From the cell containing the given text, extract its center point as [x, y] coordinate. 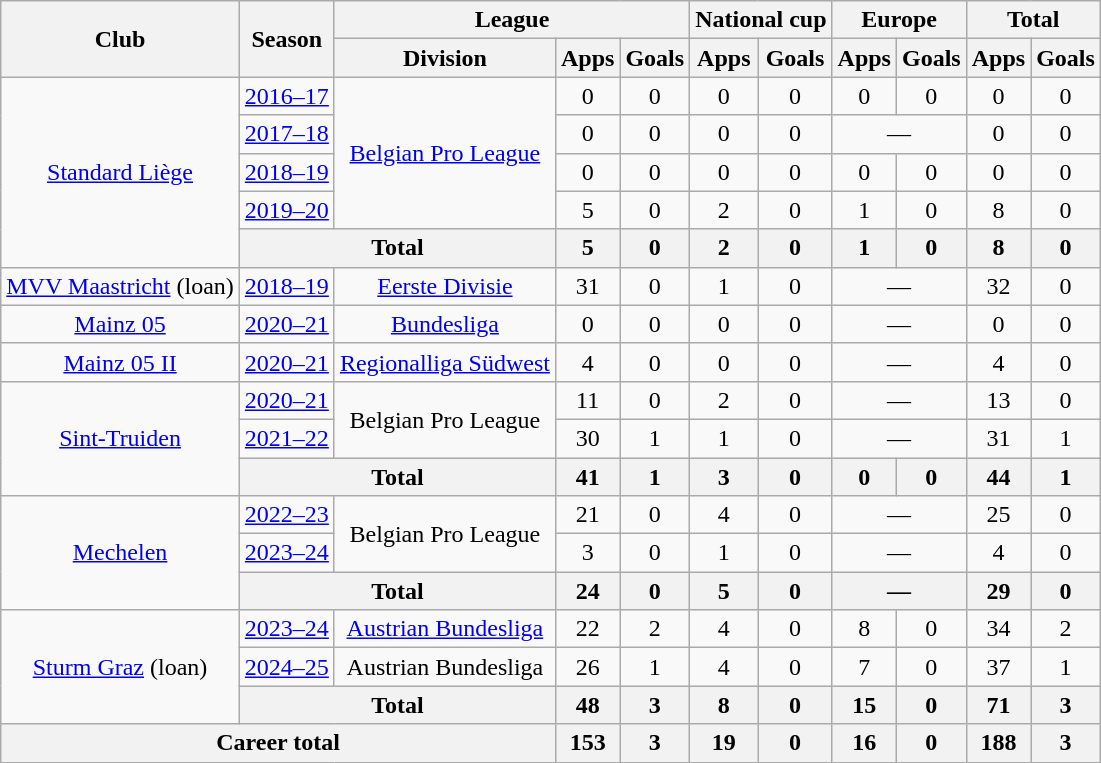
41 [587, 477]
13 [998, 400]
2019–20 [286, 210]
34 [998, 629]
National cup [761, 20]
2016–17 [286, 96]
Sturm Graz (loan) [120, 667]
16 [864, 743]
71 [998, 705]
188 [998, 743]
Mainz 05 II [120, 362]
22 [587, 629]
15 [864, 705]
21 [587, 515]
37 [998, 667]
29 [998, 591]
26 [587, 667]
Season [286, 39]
Career total [278, 743]
11 [587, 400]
19 [724, 743]
2021–22 [286, 438]
Sint-Truiden [120, 438]
Eerste Divisie [444, 286]
24 [587, 591]
MVV Maastricht (loan) [120, 286]
League [512, 20]
Bundesliga [444, 324]
153 [587, 743]
7 [864, 667]
32 [998, 286]
Regionalliga Südwest [444, 362]
Mechelen [120, 553]
Division [444, 58]
Standard Liège [120, 172]
2017–18 [286, 134]
2022–23 [286, 515]
Mainz 05 [120, 324]
30 [587, 438]
Club [120, 39]
48 [587, 705]
2024–25 [286, 667]
25 [998, 515]
44 [998, 477]
Europe [899, 20]
